Output the (x, y) coordinate of the center of the cell containing the given text.  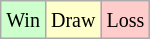
Win (24, 20)
Loss (126, 20)
Draw (72, 20)
